For the text-containing cell, return its midpoint in [x, y] coordinate format. 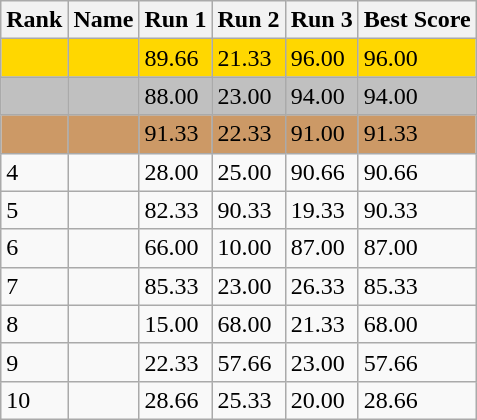
89.66 [176, 58]
Best Score [417, 20]
25.33 [248, 400]
Run 2 [248, 20]
15.00 [176, 324]
91.00 [322, 134]
82.33 [176, 210]
28.00 [176, 172]
10.00 [248, 248]
9 [34, 362]
7 [34, 286]
8 [34, 324]
66.00 [176, 248]
20.00 [322, 400]
10 [34, 400]
6 [34, 248]
4 [34, 172]
19.33 [322, 210]
88.00 [176, 96]
Rank [34, 20]
25.00 [248, 172]
26.33 [322, 286]
Run 3 [322, 20]
Run 1 [176, 20]
Name [104, 20]
5 [34, 210]
